Pinpoint the cell where the given text exists, returning its [x, y] midpoint coordinate. 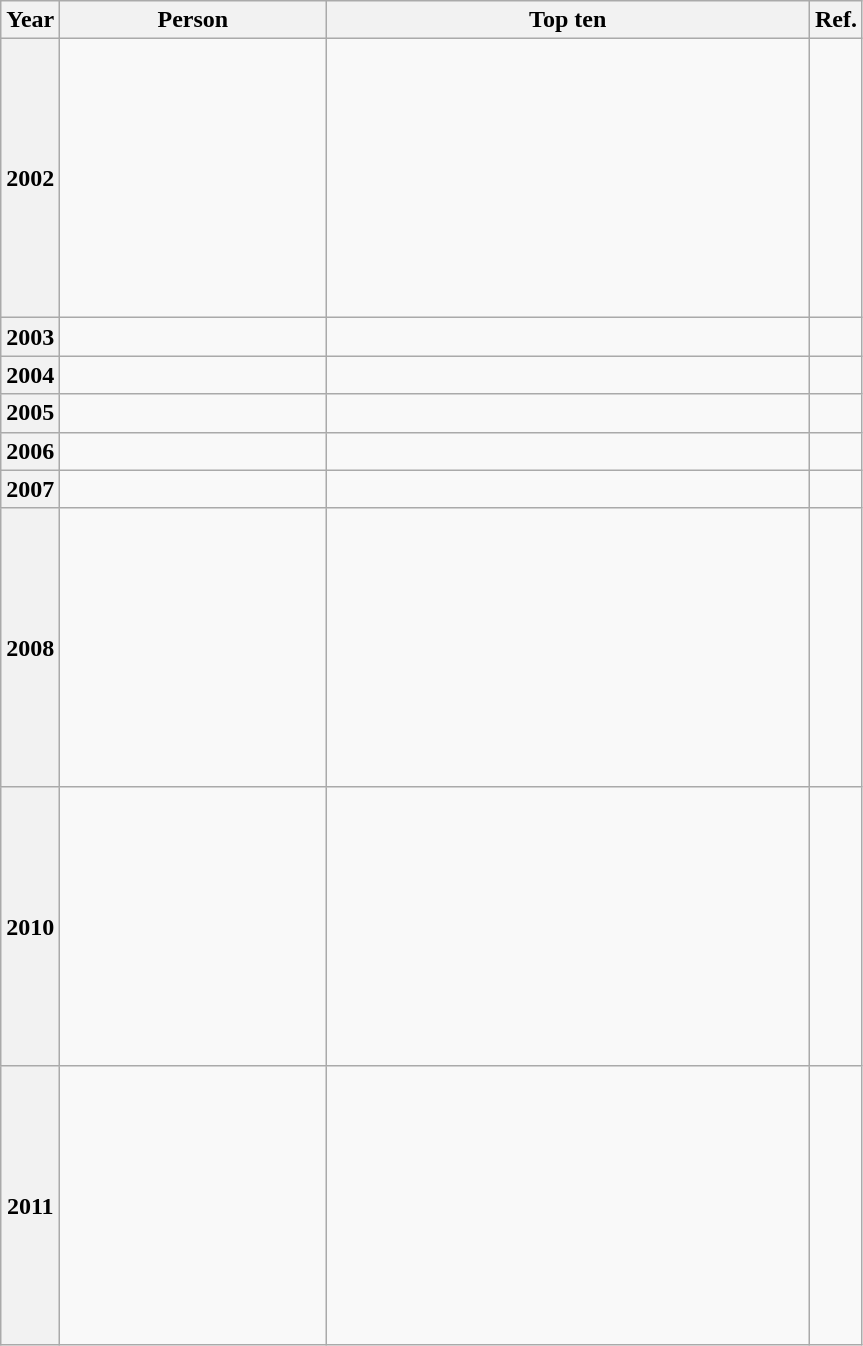
2011 [30, 1206]
Person [193, 20]
Year [30, 20]
Ref. [836, 20]
2004 [30, 375]
2006 [30, 451]
2007 [30, 489]
2008 [30, 648]
2002 [30, 178]
2003 [30, 337]
Top ten [568, 20]
2005 [30, 413]
2010 [30, 926]
